Scan for the cell matching the given text and deliver its [x, y] coordinate at center. 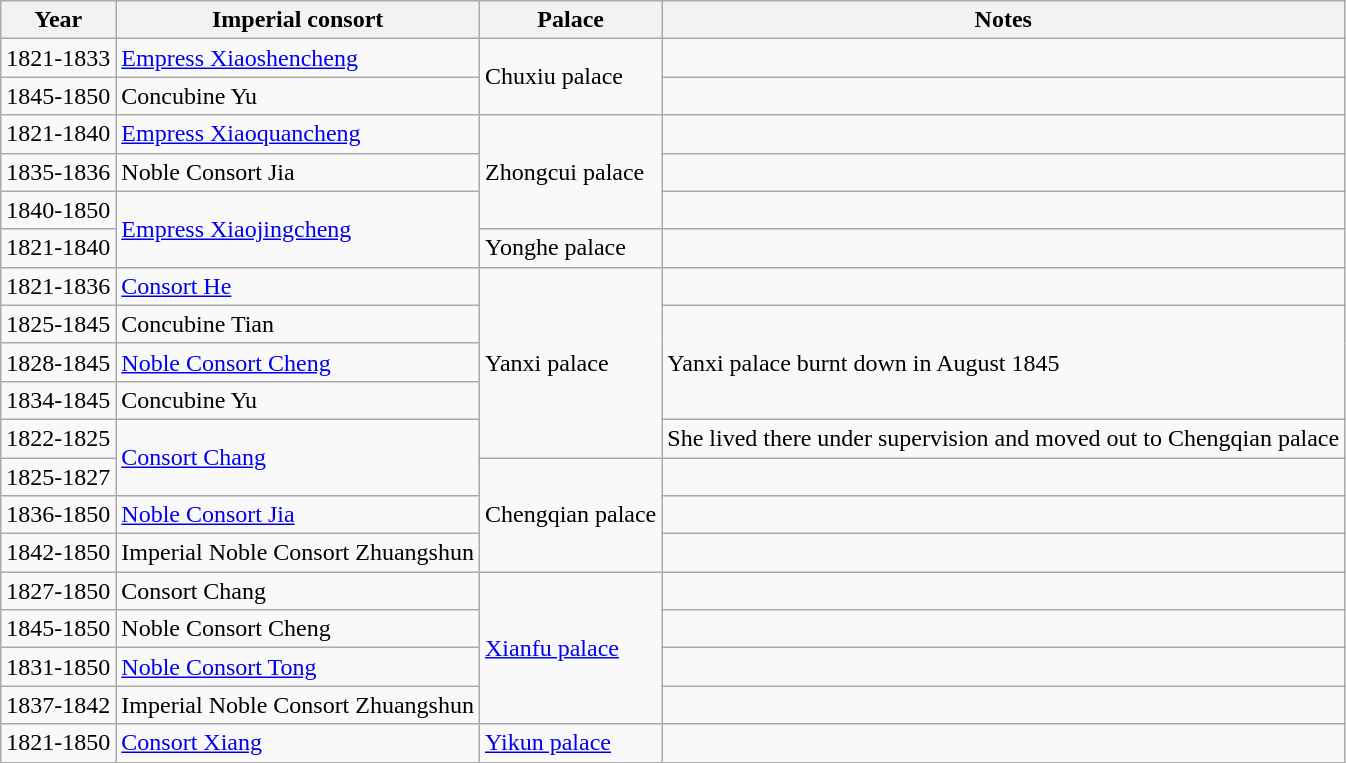
Empress Xiaoquancheng [298, 134]
Zhongcui palace [570, 172]
Imperial consort [298, 20]
Xianfu palace [570, 648]
Chengqian palace [570, 515]
Yonghe palace [570, 248]
Noble Consort Tong [298, 667]
Chuxiu palace [570, 77]
1835-1836 [58, 172]
1821-1850 [58, 743]
1837-1842 [58, 705]
1822-1825 [58, 438]
1842-1850 [58, 553]
Consort Xiang [298, 743]
Concubine Tian [298, 324]
Empress Xiaoshencheng [298, 58]
1821-1836 [58, 286]
Consort He [298, 286]
Year [58, 20]
1828-1845 [58, 362]
1821-1833 [58, 58]
1825-1827 [58, 477]
Yanxi palace [570, 362]
1840-1850 [58, 210]
Empress Xiaojingcheng [298, 229]
1825-1845 [58, 324]
Yikun palace [570, 743]
1834-1845 [58, 400]
1831-1850 [58, 667]
1827-1850 [58, 591]
Notes [1004, 20]
1836-1850 [58, 515]
Palace [570, 20]
She lived there under supervision and moved out to Chengqian palace [1004, 438]
Yanxi palace burnt down in August 1845 [1004, 362]
